Find where the given text appears and provide that cell's center as (X, Y) coordinate. 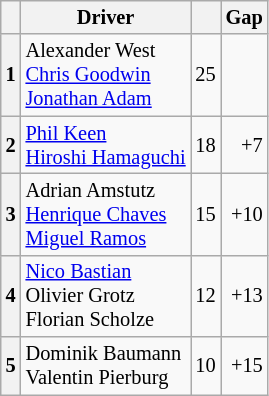
Driver (106, 17)
4 (11, 296)
2 (11, 145)
12 (206, 296)
Alexander West Chris Goodwin Jonathan Adam (106, 75)
Gap (244, 17)
25 (206, 75)
+15 (244, 366)
+10 (244, 214)
Dominik Baumann Valentin Pierburg (106, 366)
15 (206, 214)
Adrian Amstutz Henrique Chaves Miguel Ramos (106, 214)
+13 (244, 296)
Phil Keen Hiroshi Hamaguchi (106, 145)
18 (206, 145)
10 (206, 366)
Nico Bastian Olivier Grotz Florian Scholze (106, 296)
3 (11, 214)
1 (11, 75)
+7 (244, 145)
5 (11, 366)
